Scan for the cell matching the given text and deliver its (X, Y) coordinate at center. 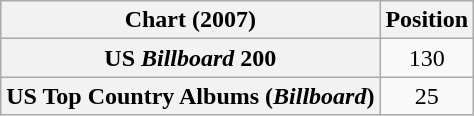
130 (427, 58)
25 (427, 96)
US Billboard 200 (190, 58)
Position (427, 20)
Chart (2007) (190, 20)
US Top Country Albums (Billboard) (190, 96)
